Search for the cell housing the specified text and yield its [X, Y] center coordinate. 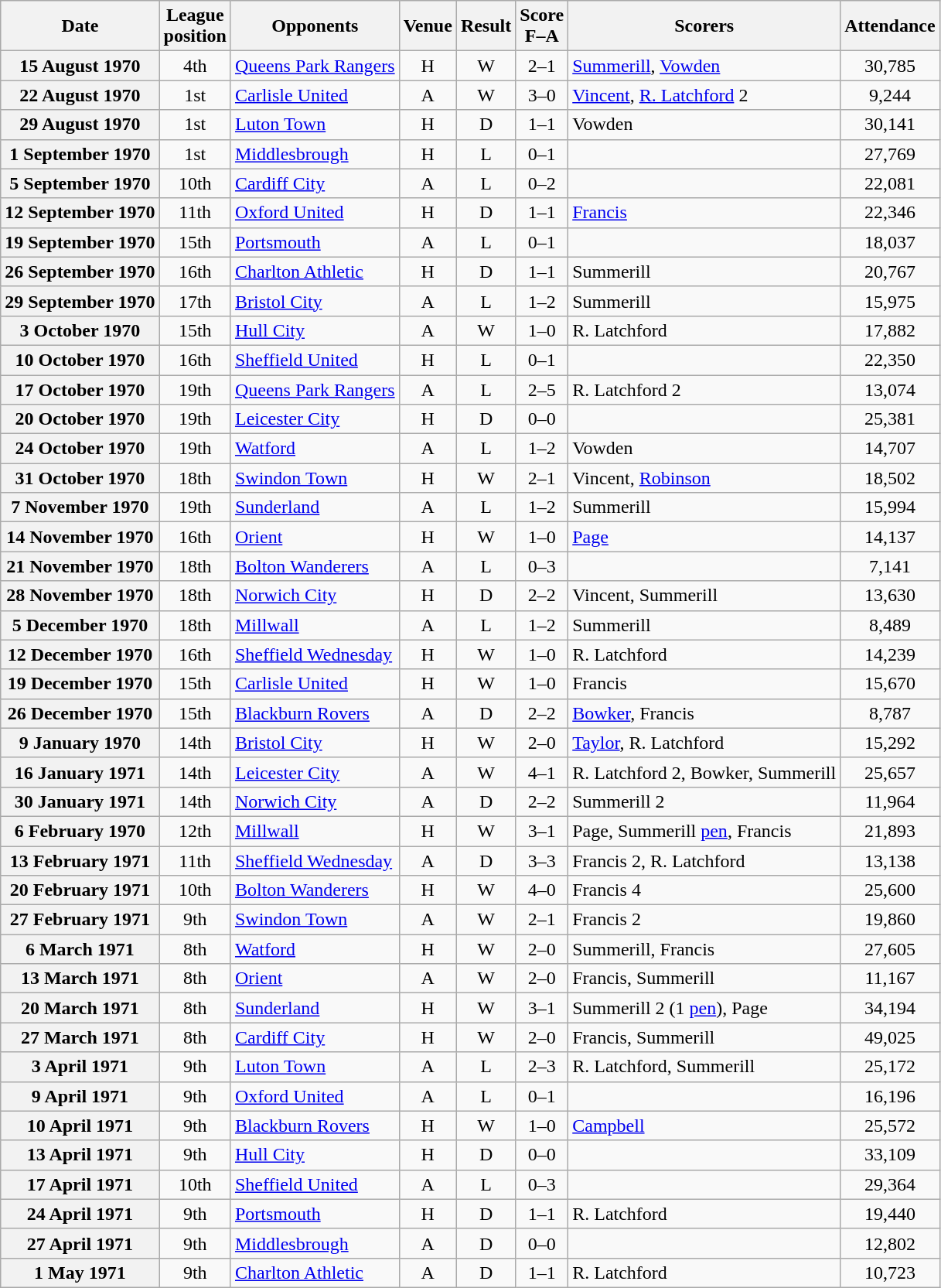
4–0 [542, 890]
20 February 1971 [80, 890]
22,081 [890, 183]
14,239 [890, 654]
24 October 1970 [80, 449]
20 March 1971 [80, 1008]
12th [195, 831]
31 October 1970 [80, 478]
3 October 1970 [80, 330]
15,994 [890, 507]
34,194 [890, 1008]
10 October 1970 [80, 360]
49,025 [890, 1037]
27 February 1971 [80, 920]
3–3 [542, 861]
8,489 [890, 625]
Campbell [704, 1126]
Result [486, 26]
25,657 [890, 772]
9 April 1971 [80, 1096]
25,381 [890, 419]
33,109 [890, 1155]
12 December 1970 [80, 654]
30,141 [890, 125]
18,037 [890, 242]
27,769 [890, 154]
Venue [428, 26]
13,630 [890, 596]
4th [195, 66]
Francis 4 [704, 890]
Vincent, Summerill [704, 596]
17 October 1970 [80, 389]
19 December 1970 [80, 684]
17,882 [890, 330]
19,440 [890, 1214]
1 May 1971 [80, 1273]
13 April 1971 [80, 1155]
8,787 [890, 713]
Vincent, R. Latchford 2 [704, 95]
Summerill, Vowden [704, 66]
5 December 1970 [80, 625]
Page [704, 537]
ScoreF–A [542, 26]
Summerill 2 [704, 801]
16,196 [890, 1096]
15 August 1970 [80, 66]
25,572 [890, 1126]
15,292 [890, 743]
Taylor, R. Latchford [704, 743]
20,767 [890, 272]
4–1 [542, 772]
27 March 1971 [80, 1037]
27 April 1971 [80, 1243]
Summerill, Francis [704, 949]
10 April 1971 [80, 1126]
Bowker, Francis [704, 713]
R. Latchford, Summerill [704, 1067]
19 September 1970 [80, 242]
Date [80, 26]
13,074 [890, 389]
22,350 [890, 360]
29 August 1970 [80, 125]
2–3 [542, 1067]
5 September 1970 [80, 183]
28 November 1970 [80, 596]
25,600 [890, 890]
Opponents [315, 26]
25,172 [890, 1067]
19,860 [890, 920]
9 January 1970 [80, 743]
29,364 [890, 1184]
Francis 2 [704, 920]
13 March 1971 [80, 979]
10,723 [890, 1273]
13,138 [890, 861]
11,964 [890, 801]
17th [195, 301]
24 April 1971 [80, 1214]
7 November 1970 [80, 507]
0–2 [542, 183]
9,244 [890, 95]
R. Latchford 2 [704, 389]
14 November 1970 [80, 537]
20 October 1970 [80, 419]
18,502 [890, 478]
27,605 [890, 949]
3 April 1971 [80, 1067]
Leagueposition [195, 26]
Francis 2, R. Latchford [704, 861]
26 September 1970 [80, 272]
Summerill 2 (1 pen), Page [704, 1008]
Scorers [704, 26]
11,167 [890, 979]
Page, Summerill pen, Francis [704, 831]
2–5 [542, 389]
Vincent, Robinson [704, 478]
12 September 1970 [80, 213]
14,137 [890, 537]
15,670 [890, 684]
21 November 1970 [80, 566]
14,707 [890, 449]
7,141 [890, 566]
29 September 1970 [80, 301]
13 February 1971 [80, 861]
6 February 1970 [80, 831]
3–0 [542, 95]
15,975 [890, 301]
16 January 1971 [80, 772]
R. Latchford 2, Bowker, Summerill [704, 772]
30 January 1971 [80, 801]
22 August 1970 [80, 95]
22,346 [890, 213]
30,785 [890, 66]
6 March 1971 [80, 949]
12,802 [890, 1243]
17 April 1971 [80, 1184]
26 December 1970 [80, 713]
1 September 1970 [80, 154]
21,893 [890, 831]
Attendance [890, 26]
